Identify which cell holds the provided text, then report its (X, Y) central coordinate. 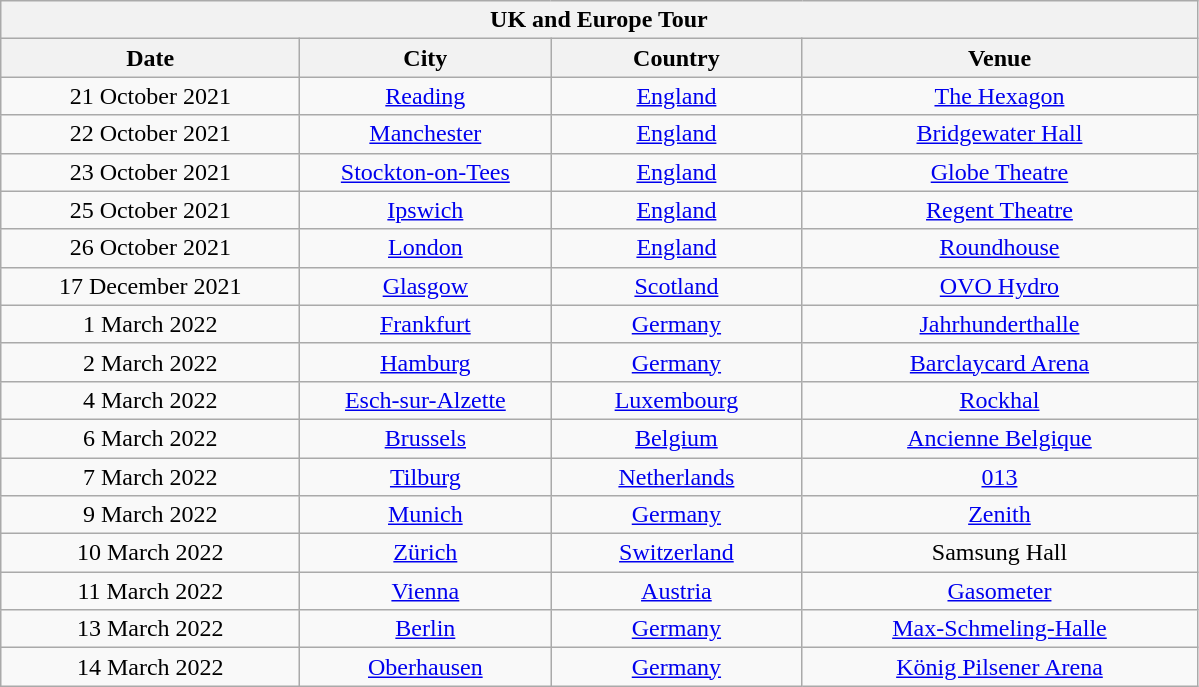
Manchester (426, 134)
10 March 2022 (150, 553)
City (426, 58)
Brussels (426, 438)
Roundhouse (1000, 248)
Gasometer (1000, 591)
Ancienne Belgique (1000, 438)
Date (150, 58)
26 October 2021 (150, 248)
Vienna (426, 591)
Stockton-on-Tees (426, 172)
14 March 2022 (150, 667)
7 March 2022 (150, 477)
Barclaycard Arena (1000, 362)
Bridgewater Hall (1000, 134)
Netherlands (676, 477)
Zenith (1000, 515)
London (426, 248)
Samsung Hall (1000, 553)
UK and Europe Tour (599, 20)
Berlin (426, 629)
22 October 2021 (150, 134)
Venue (1000, 58)
Zürich (426, 553)
013 (1000, 477)
Globe Theatre (1000, 172)
Country (676, 58)
Jahrhunderthalle (1000, 324)
Scotland (676, 286)
Glasgow (426, 286)
Frankfurt (426, 324)
Reading (426, 96)
Belgium (676, 438)
OVO Hydro (1000, 286)
Esch-sur-Alzette (426, 400)
25 October 2021 (150, 210)
11 March 2022 (150, 591)
1 March 2022 (150, 324)
9 March 2022 (150, 515)
Rockhal (1000, 400)
4 March 2022 (150, 400)
Hamburg (426, 362)
Austria (676, 591)
2 March 2022 (150, 362)
Munich (426, 515)
13 March 2022 (150, 629)
Ipswich (426, 210)
Regent Theatre (1000, 210)
23 October 2021 (150, 172)
Max-Schmeling-Halle (1000, 629)
17 December 2021 (150, 286)
Luxembourg (676, 400)
Switzerland (676, 553)
6 March 2022 (150, 438)
The Hexagon (1000, 96)
21 October 2021 (150, 96)
König Pilsener Arena (1000, 667)
Oberhausen (426, 667)
Tilburg (426, 477)
